Return the [x, y] coordinate for the center point of the cell that contains the specified text.  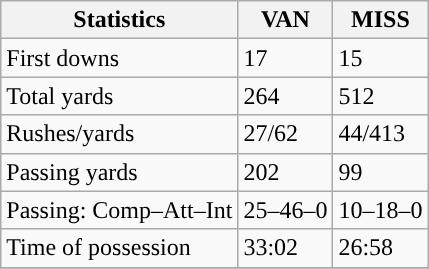
Passing yards [120, 172]
27/62 [286, 134]
33:02 [286, 248]
25–46–0 [286, 210]
Total yards [120, 96]
First downs [120, 58]
Time of possession [120, 248]
44/413 [380, 134]
15 [380, 58]
512 [380, 96]
99 [380, 172]
10–18–0 [380, 210]
MISS [380, 20]
Passing: Comp–Att–Int [120, 210]
VAN [286, 20]
Rushes/yards [120, 134]
26:58 [380, 248]
264 [286, 96]
17 [286, 58]
Statistics [120, 20]
202 [286, 172]
